Determine the (X, Y) coordinate at the center of the cell enclosing the given text.  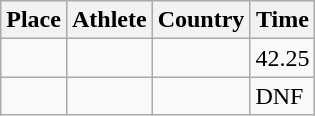
42.25 (282, 58)
DNF (282, 96)
Place (34, 20)
Athlete (109, 20)
Time (282, 20)
Country (201, 20)
